Pinpoint the cell where the given text exists, returning its [x, y] midpoint coordinate. 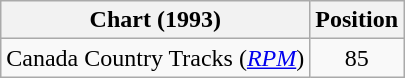
85 [357, 58]
Canada Country Tracks (RPM) [156, 58]
Position [357, 20]
Chart (1993) [156, 20]
